Return the [x, y] coordinate for the center point of the cell that contains the specified text.  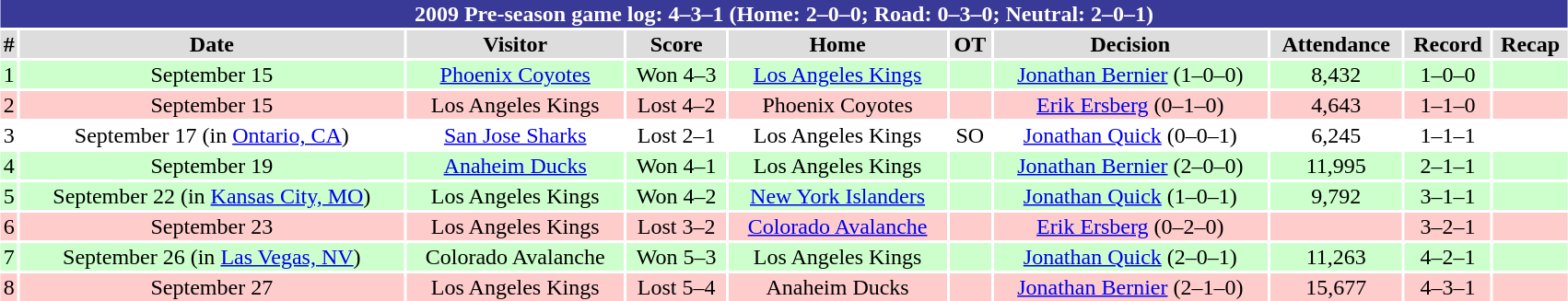
Erik Ersberg (0–2–0) [1129, 226]
1–1–0 [1448, 105]
1 [9, 75]
3 [9, 135]
15,677 [1336, 287]
September 19 [212, 166]
September 23 [212, 226]
Home [838, 44]
9,792 [1336, 196]
# [9, 44]
Won 5–3 [676, 257]
4–3–1 [1448, 287]
Recap [1530, 44]
Won 4–1 [676, 166]
Attendance [1336, 44]
Erik Ersberg (0–1–0) [1129, 105]
Jonathan Bernier (1–0–0) [1129, 75]
6 [9, 226]
8 [9, 287]
Jonathan Bernier (2–0–0) [1129, 166]
7 [9, 257]
2 [9, 105]
September 27 [212, 287]
Lost 2–1 [676, 135]
3–1–1 [1448, 196]
4,643 [1336, 105]
Won 4–2 [676, 196]
Jonathan Quick (0–0–1) [1129, 135]
Lost 5–4 [676, 287]
September 26 (in Las Vegas, NV) [212, 257]
Visitor [516, 44]
Score [676, 44]
2009 Pre-season game log: 4–3–1 (Home: 2–0–0; Road: 0–3–0; Neutral: 2–0–1) [784, 14]
Jonathan Quick (2–0–1) [1129, 257]
Record [1448, 44]
8,432 [1336, 75]
OT [969, 44]
Date [212, 44]
San Jose Sharks [516, 135]
4–2–1 [1448, 257]
Jonathan Bernier (2–1–0) [1129, 287]
September 17 (in Ontario, CA) [212, 135]
11,995 [1336, 166]
4 [9, 166]
New York Islanders [838, 196]
September 22 (in Kansas City, MO) [212, 196]
3–2–1 [1448, 226]
Decision [1129, 44]
SO [969, 135]
1–0–0 [1448, 75]
2–1–1 [1448, 166]
Lost 3–2 [676, 226]
1–1–1 [1448, 135]
11,263 [1336, 257]
Lost 4–2 [676, 105]
Jonathan Quick (1–0–1) [1129, 196]
Won 4–3 [676, 75]
6,245 [1336, 135]
5 [9, 196]
